Locate the cell with the specified text and output its (X, Y) center coordinate. 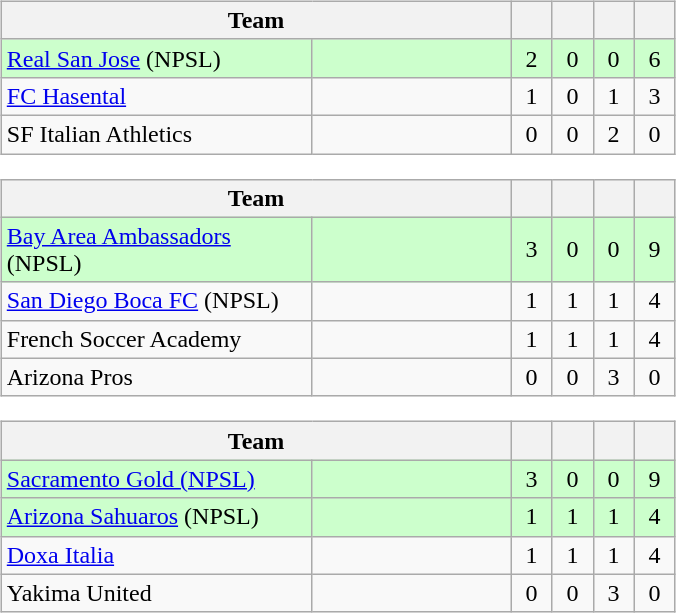
San Diego Boca FC (NPSL) (156, 301)
6 (654, 58)
Real San Jose (NPSL) (156, 58)
Bay Area Ambassadors (NPSL) (156, 250)
Arizona Pros (156, 377)
FC Hasental (156, 96)
French Soccer Academy (156, 339)
SF Italian Athletics (156, 134)
Doxa Italia (156, 555)
Arizona Sahuaros (NPSL) (156, 517)
Sacramento Gold (NPSL) (156, 479)
Yakima United (156, 593)
